Extract the (x, y) coordinate from the center of the cell holding the provided text.  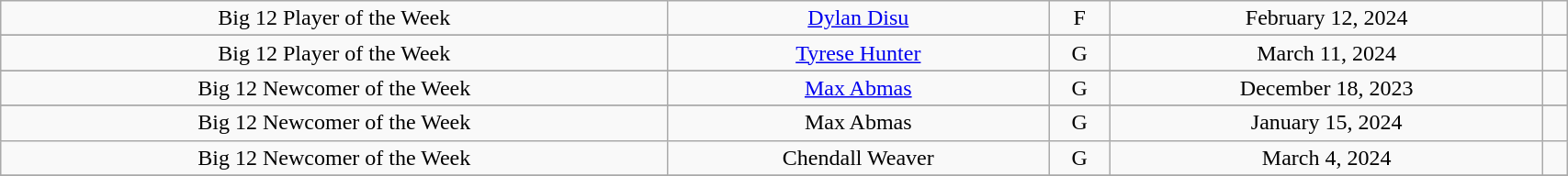
March 4, 2024 (1326, 158)
January 15, 2024 (1326, 123)
March 11, 2024 (1326, 53)
Chendall Weaver (858, 158)
Tyrese Hunter (858, 53)
February 12, 2024 (1326, 18)
Dylan Disu (858, 18)
F (1080, 18)
December 18, 2023 (1326, 88)
